Capture the cell that displays the provided text and extract its (x, y) central coordinate. 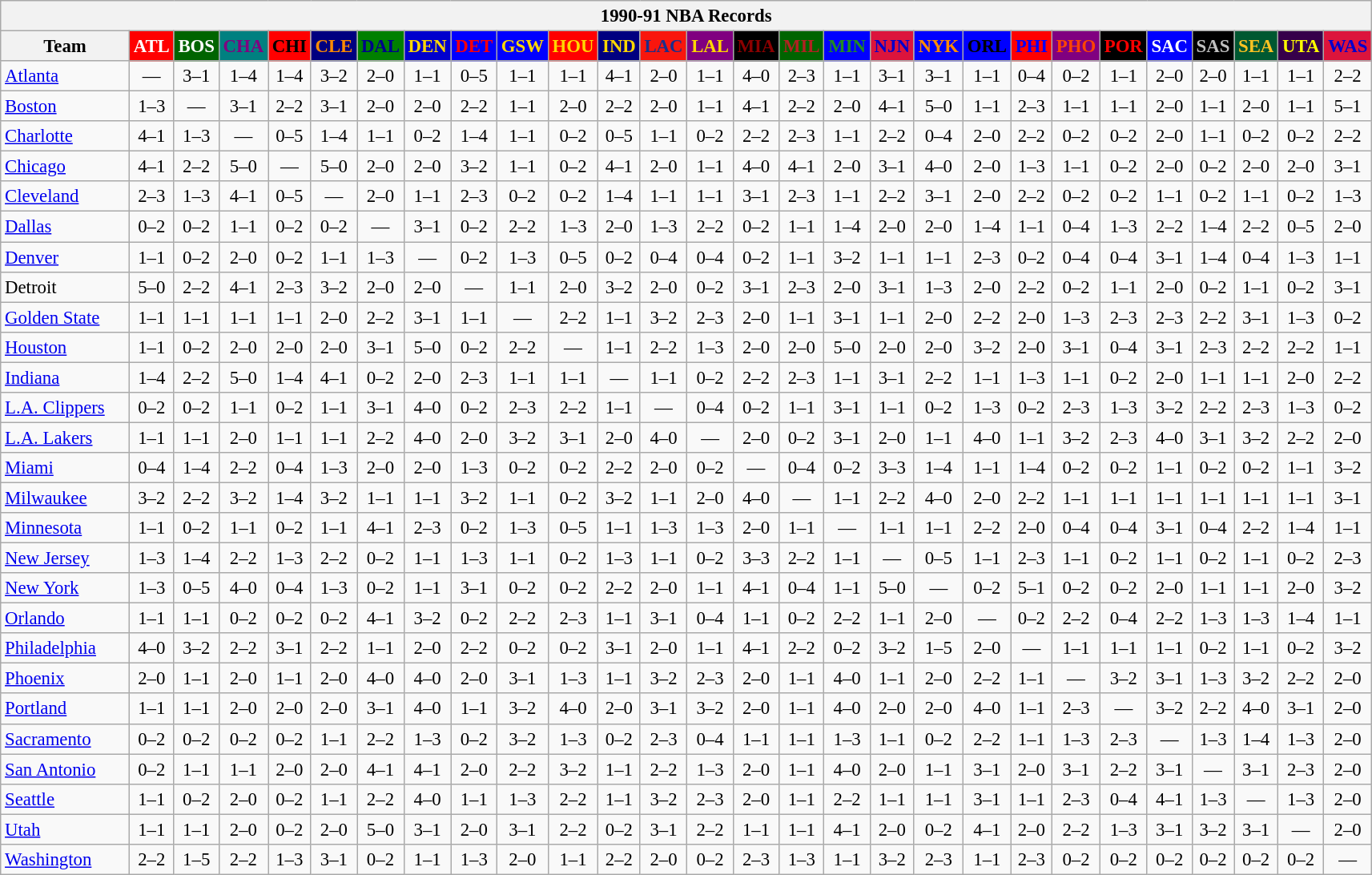
BOS (196, 46)
Phoenix (66, 679)
L.A. Lakers (66, 437)
NYK (939, 46)
HOU (573, 46)
LAL (710, 46)
Denver (66, 257)
ATL (151, 46)
Cleveland (66, 196)
SEA (1256, 46)
DET (474, 46)
Philadelphia (66, 648)
Chicago (66, 167)
IND (619, 46)
MIN (847, 46)
DAL (381, 46)
Boston (66, 107)
SAS (1213, 46)
L.A. Clippers (66, 408)
Washington (66, 860)
MIA (756, 46)
Golden State (66, 317)
WAS (1348, 46)
Utah (66, 829)
Milwaukee (66, 498)
Detroit (66, 287)
MIL (802, 46)
CHI (289, 46)
Team (66, 46)
DEN (428, 46)
Indiana (66, 377)
ORL (987, 46)
POR (1123, 46)
PHO (1076, 46)
1990-91 NBA Records (686, 16)
LAC (663, 46)
San Antonio (66, 769)
NJN (892, 46)
SAC (1169, 46)
Seattle (66, 799)
New Jersey (66, 558)
GSW (522, 46)
New York (66, 588)
Charlotte (66, 136)
Portland (66, 709)
Dallas (66, 227)
UTA (1301, 46)
Atlanta (66, 76)
CLE (333, 46)
Orlando (66, 619)
Sacramento (66, 739)
Minnesota (66, 528)
Houston (66, 347)
CHA (243, 46)
PHI (1032, 46)
Miami (66, 468)
